Scan for the cell matching the given text and deliver its (X, Y) coordinate at center. 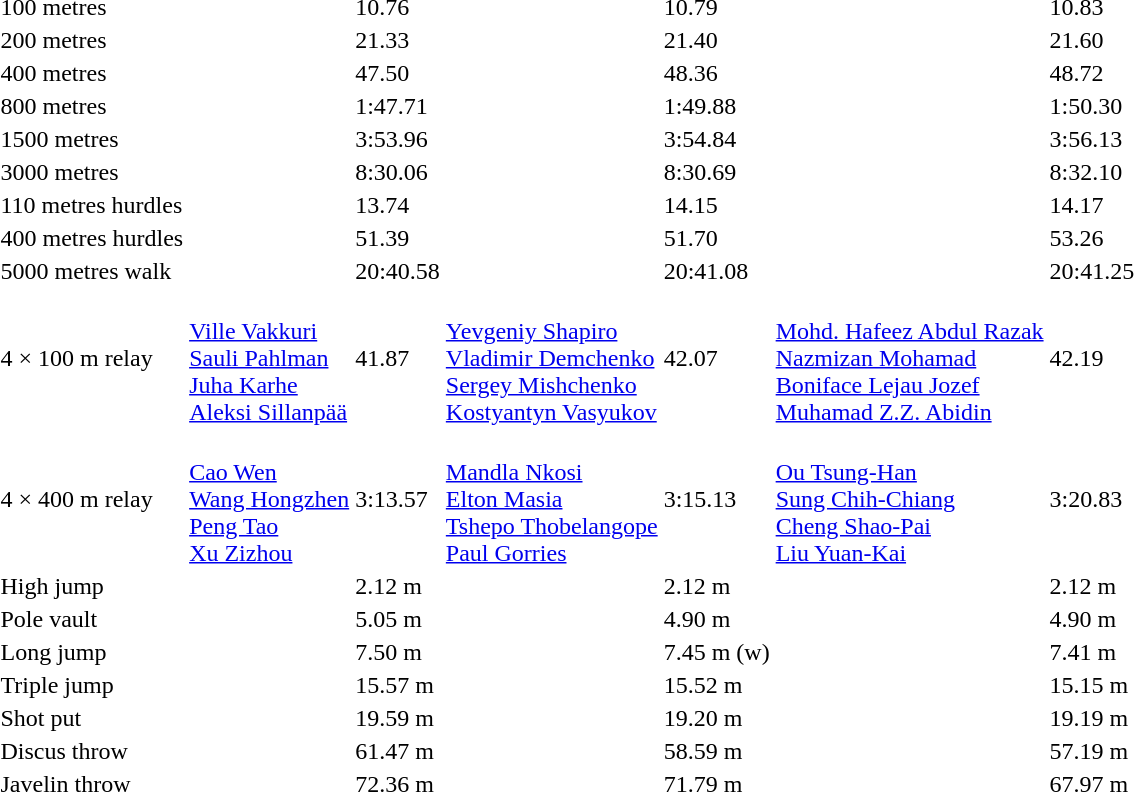
Mandla NkosiElton MasiaTshepo ThobelangopePaul Gorries (552, 499)
19.20 m (716, 718)
58.59 m (716, 751)
3:54.84 (716, 139)
15.52 m (716, 685)
47.50 (398, 73)
51.70 (716, 238)
8:30.69 (716, 172)
61.47 m (398, 751)
15.57 m (398, 685)
14.15 (716, 205)
48.36 (716, 73)
8:30.06 (398, 172)
Ou Tsung-HanSung Chih-ChiangCheng Shao-PaiLiu Yuan-Kai (910, 499)
Cao WenWang HongzhenPeng TaoXu Zizhou (270, 499)
7.45 m (w) (716, 652)
Yevgeniy ShapiroVladimir DemchenkoSergey MishchenkoKostyantyn Vasyukov (552, 358)
1:49.88 (716, 106)
20:41.08 (716, 271)
3:53.96 (398, 139)
4.90 m (716, 619)
19.59 m (398, 718)
7.50 m (398, 652)
41.87 (398, 358)
5.05 m (398, 619)
42.07 (716, 358)
1:47.71 (398, 106)
Mohd. Hafeez Abdul RazakNazmizan MohamadBoniface Lejau JozefMuhamad Z.Z. Abidin (910, 358)
51.39 (398, 238)
Ville VakkuriSauli PahlmanJuha KarheAleksi Sillanpää (270, 358)
13.74 (398, 205)
21.40 (716, 40)
21.33 (398, 40)
3:15.13 (716, 499)
3:13.57 (398, 499)
20:40.58 (398, 271)
